Determine the (X, Y) coordinate at the center of the cell enclosing the given text.  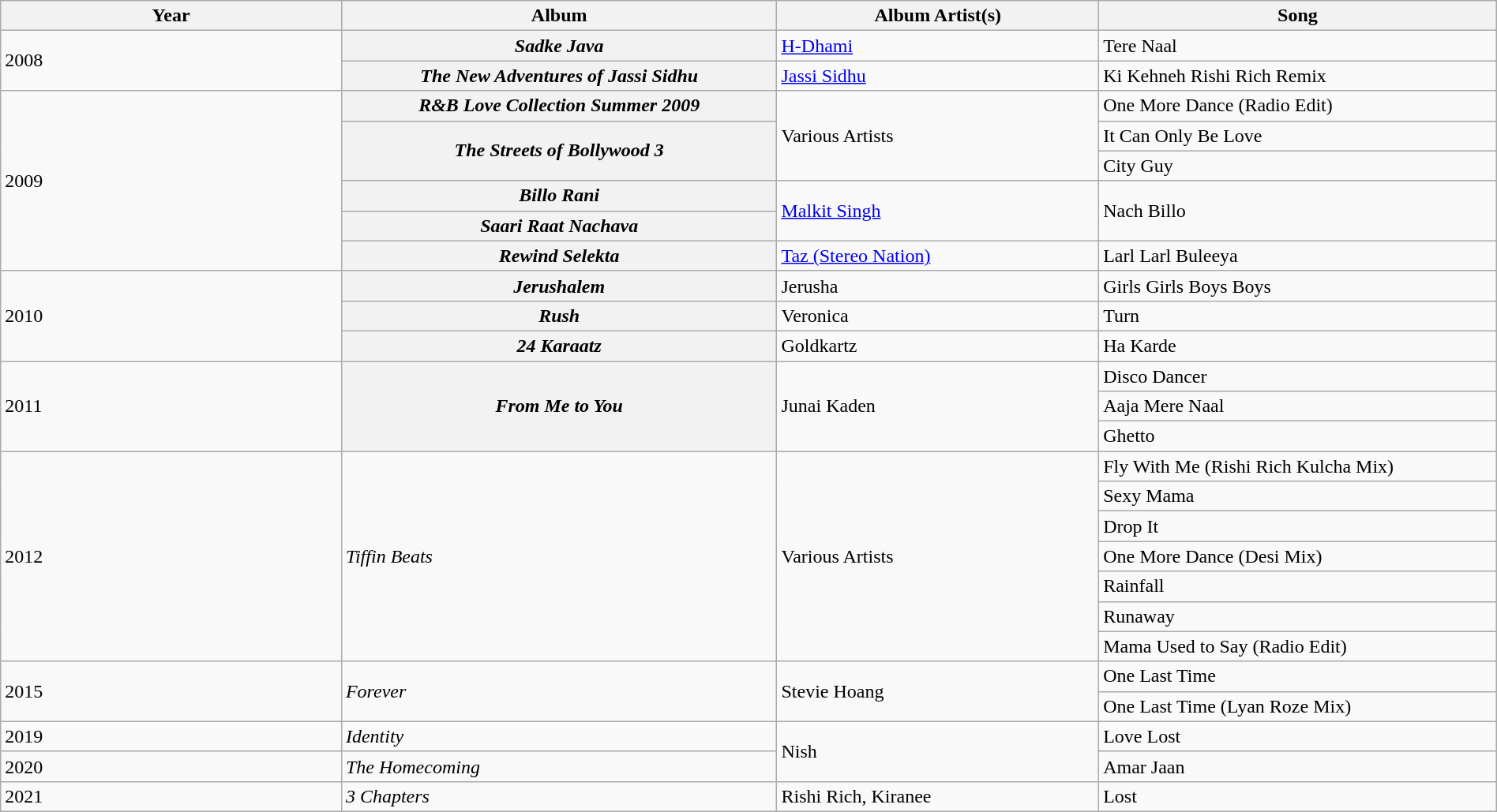
2008 (171, 61)
2015 (171, 691)
One Last Time (Lyan Roze Mix) (1298, 706)
Tere Naal (1298, 46)
From Me to You (559, 406)
One Last Time (1298, 676)
Aaja Mere Naal (1298, 406)
Larl Larl Buleeya (1298, 256)
Goldkartz (938, 346)
2009 (171, 181)
Forever (559, 691)
Rewind Selekta (559, 256)
Billo Rani (559, 196)
2010 (171, 316)
3 Chapters (559, 796)
The New Adventures of Jassi Sidhu (559, 76)
Sexy Mama (1298, 496)
Sadke Java (559, 46)
Jerusha (938, 286)
Nach Billo (1298, 211)
Lost (1298, 796)
2021 (171, 796)
Veronica (938, 316)
Mama Used to Say (Radio Edit) (1298, 646)
Love Lost (1298, 736)
The Streets of Bollywood 3 (559, 151)
Girls Girls Boys Boys (1298, 286)
Rush (559, 316)
Album Artist(s) (938, 16)
Runaway (1298, 616)
2012 (171, 556)
Identity (559, 736)
Drop It (1298, 526)
Album (559, 16)
Stevie Hoang (938, 691)
Junai Kaden (938, 406)
H-Dhami (938, 46)
Amar Jaan (1298, 766)
24 Karaatz (559, 346)
Fly With Me (Rishi Rich Kulcha Mix) (1298, 466)
2011 (171, 406)
2019 (171, 736)
Year (171, 16)
Ghetto (1298, 436)
Tiffin Beats (559, 556)
Ha Karde (1298, 346)
Nish (938, 751)
One More Dance (Desi Mix) (1298, 556)
Jassi Sidhu (938, 76)
Ki Kehneh Rishi Rich Remix (1298, 76)
Rishi Rich, Kiranee (938, 796)
Disco Dancer (1298, 376)
One More Dance (Radio Edit) (1298, 106)
Taz (Stereo Nation) (938, 256)
Malkit Singh (938, 211)
Turn (1298, 316)
The Homecoming (559, 766)
It Can Only Be Love (1298, 136)
City Guy (1298, 166)
R&B Love Collection Summer 2009 (559, 106)
Saari Raat Nachava (559, 226)
Jerushalem (559, 286)
Rainfall (1298, 586)
2020 (171, 766)
Song (1298, 16)
